Provide the [X, Y] coordinate of the cell's center where the given text is located.  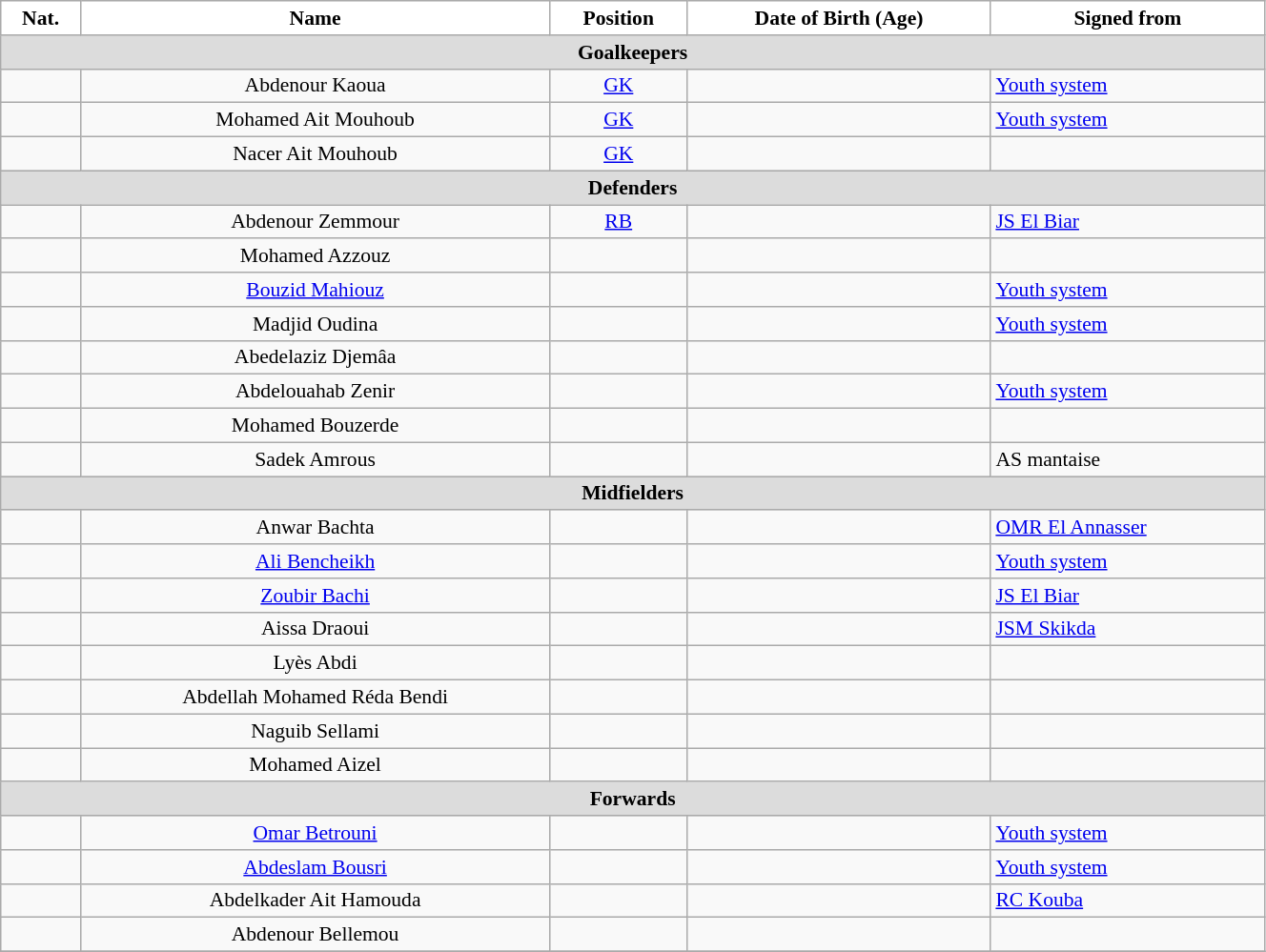
Ali Bencheikh [315, 561]
Mohamed Bouzerde [315, 426]
Forwards [633, 800]
RB [619, 222]
OMR El Annasser [1127, 528]
Signed from [1127, 18]
Abdelkader Ait Hamouda [315, 901]
RC Kouba [1127, 901]
Anwar Bachta [315, 528]
Madjid Oudina [315, 324]
Zoubir Bachi [315, 596]
Nat. [41, 18]
Abdenour Zemmour [315, 222]
Naguib Sellami [315, 731]
Lyès Abdi [315, 663]
Abdellah Mohamed Réda Bendi [315, 698]
JSM Skikda [1127, 629]
Mohamed Aizel [315, 765]
Nacer Ait Mouhoub [315, 154]
AS mantaise [1127, 459]
Midfielders [633, 494]
Omar Betrouni [315, 833]
Mohamed Azzouz [315, 256]
Defenders [633, 188]
Name [315, 18]
Abdenour Bellemou [315, 935]
Abdelouahab Zenir [315, 392]
Bouzid Mahiouz [315, 290]
Mohamed Ait Mouhoub [315, 120]
Abdeslam Bousri [315, 867]
Date of Birth (Age) [839, 18]
Aissa Draoui [315, 629]
Position [619, 18]
Abedelaziz Djemâa [315, 357]
Sadek Amrous [315, 459]
Goalkeepers [633, 52]
Abdenour Kaoua [315, 86]
